For the text-containing cell, return its midpoint in (X, Y) coordinate format. 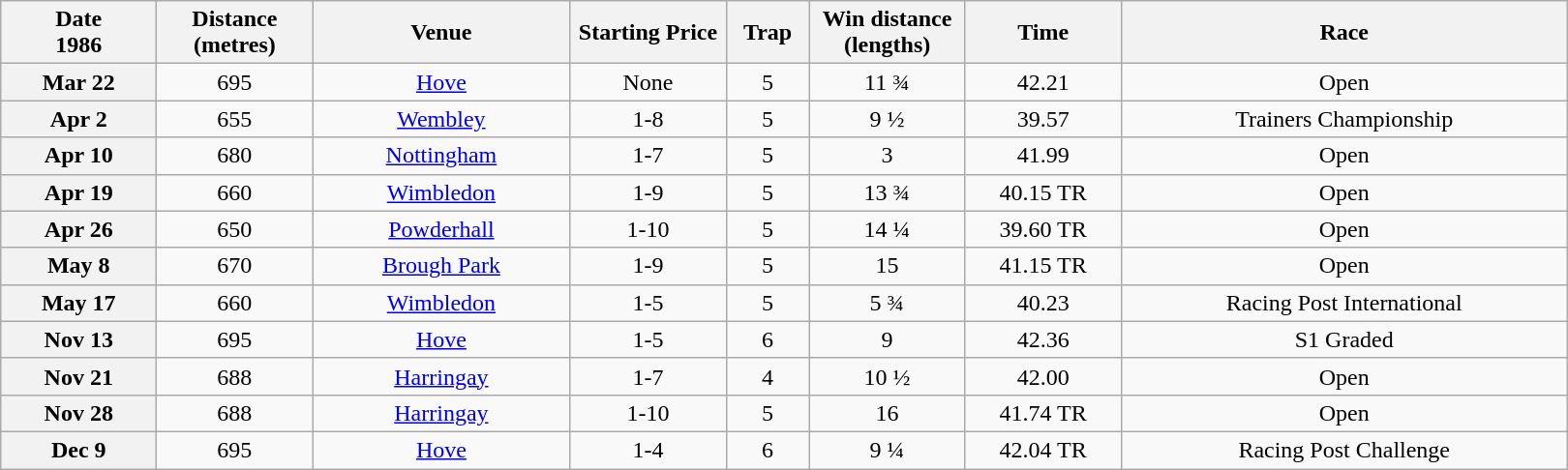
Race (1343, 33)
39.57 (1043, 119)
1-8 (648, 119)
Nov 21 (79, 376)
Dec 9 (79, 450)
Mar 22 (79, 82)
Powderhall (441, 229)
11 ¾ (887, 82)
Brough Park (441, 266)
Trainers Championship (1343, 119)
41.74 TR (1043, 413)
Nov 28 (79, 413)
May 8 (79, 266)
14 ¼ (887, 229)
40.23 (1043, 303)
Racing Post Challenge (1343, 450)
13 ¾ (887, 192)
9 ¼ (887, 450)
39.60 TR (1043, 229)
9 ½ (887, 119)
Apr 2 (79, 119)
Apr 10 (79, 156)
4 (768, 376)
None (648, 82)
650 (234, 229)
42.04 TR (1043, 450)
May 17 (79, 303)
670 (234, 266)
Date1986 (79, 33)
S1 Graded (1343, 339)
3 (887, 156)
Nov 13 (79, 339)
Apr 26 (79, 229)
42.36 (1043, 339)
40.15 TR (1043, 192)
Wembley (441, 119)
5 ¾ (887, 303)
Racing Post International (1343, 303)
Venue (441, 33)
41.99 (1043, 156)
15 (887, 266)
16 (887, 413)
Time (1043, 33)
1-4 (648, 450)
10 ½ (887, 376)
42.00 (1043, 376)
Distance(metres) (234, 33)
Win distance (lengths) (887, 33)
41.15 TR (1043, 266)
680 (234, 156)
42.21 (1043, 82)
Nottingham (441, 156)
Trap (768, 33)
655 (234, 119)
Apr 19 (79, 192)
9 (887, 339)
Starting Price (648, 33)
